Pinpoint the cell where the given text exists, returning its (x, y) midpoint coordinate. 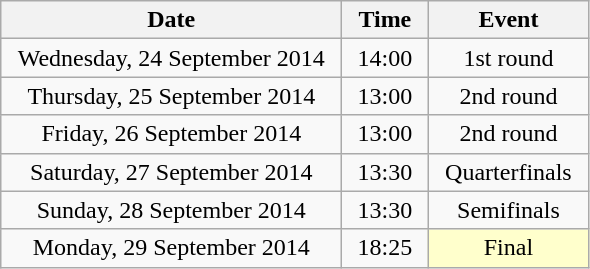
Date (172, 20)
Saturday, 27 September 2014 (172, 172)
Wednesday, 24 September 2014 (172, 58)
Time (385, 20)
Quarterfinals (508, 172)
Event (508, 20)
18:25 (385, 248)
1st round (508, 58)
Thursday, 25 September 2014 (172, 96)
Semifinals (508, 210)
14:00 (385, 58)
Monday, 29 September 2014 (172, 248)
Sunday, 28 September 2014 (172, 210)
Final (508, 248)
Friday, 26 September 2014 (172, 134)
